Identify which cell holds the provided text, then report its [X, Y] central coordinate. 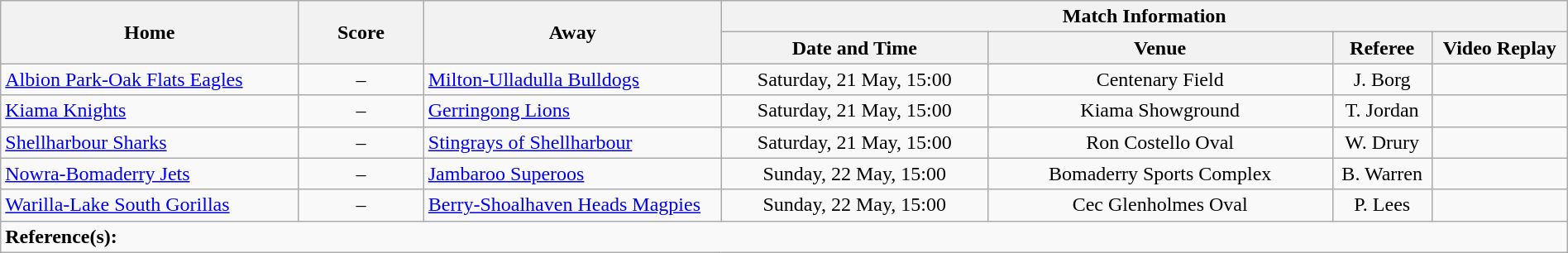
Bomaderry Sports Complex [1159, 174]
B. Warren [1382, 174]
Venue [1159, 48]
Kiama Knights [150, 111]
J. Borg [1382, 79]
Score [361, 32]
Gerringong Lions [572, 111]
Stingrays of Shellharbour [572, 142]
Nowra-Bomaderry Jets [150, 174]
Berry-Shoalhaven Heads Magpies [572, 205]
Centenary Field [1159, 79]
W. Drury [1382, 142]
Albion Park-Oak Flats Eagles [150, 79]
Kiama Showground [1159, 111]
Shellharbour Sharks [150, 142]
Home [150, 32]
Cec Glenholmes Oval [1159, 205]
Referee [1382, 48]
P. Lees [1382, 205]
Warilla-Lake South Gorillas [150, 205]
Milton-Ulladulla Bulldogs [572, 79]
Away [572, 32]
Ron Costello Oval [1159, 142]
Jambaroo Superoos [572, 174]
Match Information [1145, 17]
Reference(s): [784, 236]
Date and Time [854, 48]
T. Jordan [1382, 111]
Video Replay [1499, 48]
